Provide the (x, y) coordinate of the cell's center where the given text is located.  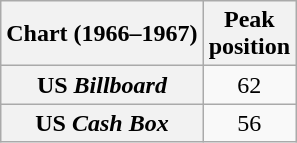
Peakposition (249, 34)
56 (249, 123)
US Billboard (102, 85)
62 (249, 85)
US Cash Box (102, 123)
Chart (1966–1967) (102, 34)
